From the cell containing the given text, extract its center point as (x, y) coordinate. 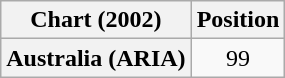
Position (238, 20)
99 (238, 58)
Australia (ARIA) (96, 58)
Chart (2002) (96, 20)
